Find where the given text appears and provide that cell's center as [x, y] coordinate. 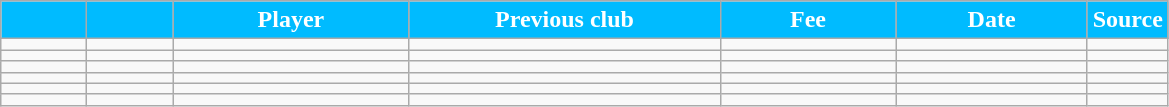
Date [992, 20]
Previous club [564, 20]
Player [291, 20]
Source [1128, 20]
Fee [808, 20]
